Provide the [x, y] coordinate of the cell's center where the given text is located.  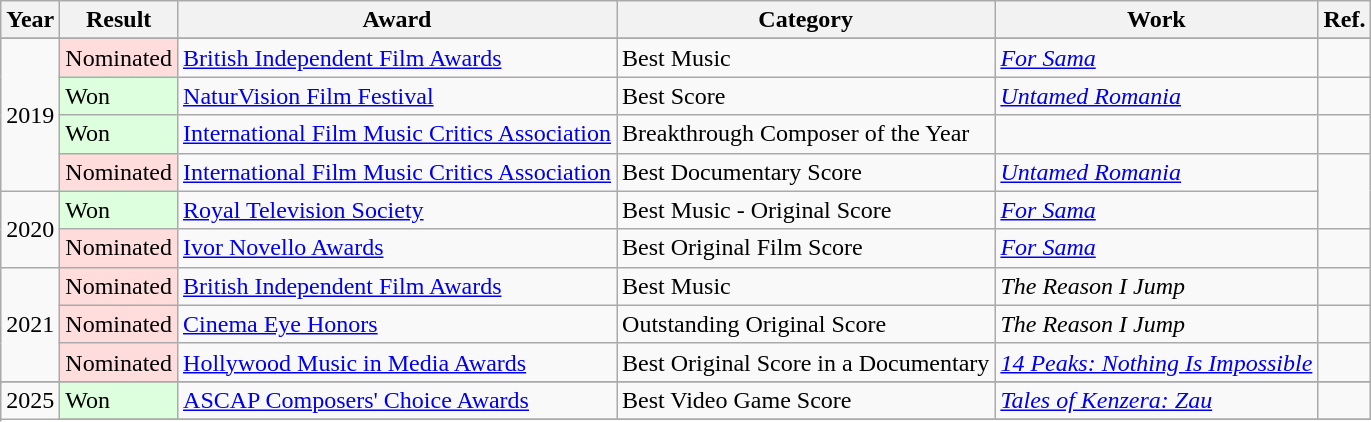
Tales of Kenzera: Zau [1156, 400]
Result [119, 20]
Best Original Film Score [806, 248]
Award [398, 20]
2021 [30, 324]
Best Music - Original Score [806, 210]
2020 [30, 229]
Outstanding Original Score [806, 324]
Best Original Score in a Documentary [806, 362]
Ivor Novello Awards [398, 248]
Breakthrough Composer of the Year [806, 134]
2025 [30, 400]
Work [1156, 20]
ASCAP Composers' Choice Awards [398, 400]
Best Score [806, 96]
NaturVision Film Festival [398, 96]
Hollywood Music in Media Awards [398, 362]
Royal Television Society [398, 210]
Category [806, 20]
Cinema Eye Honors [398, 324]
Best Video Game Score [806, 400]
Ref. [1344, 20]
2019 [30, 115]
Year [30, 20]
Best Documentary Score [806, 172]
14 Peaks: Nothing Is Impossible [1156, 362]
